Determine the [X, Y] coordinate at the center of the cell enclosing the given text.  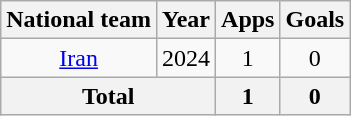
National team [79, 20]
Total [108, 96]
Apps [248, 20]
Year [186, 20]
2024 [186, 58]
Iran [79, 58]
Goals [315, 20]
